Detect which cell encompasses the target text, then output its [x, y] center coordinate. 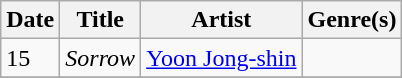
Date [30, 20]
Yoon Jong-shin [222, 58]
Sorrow [100, 58]
15 [30, 58]
Artist [222, 20]
Genre(s) [352, 20]
Title [100, 20]
